Extract the (X, Y) coordinate from the center of the cell holding the provided text.  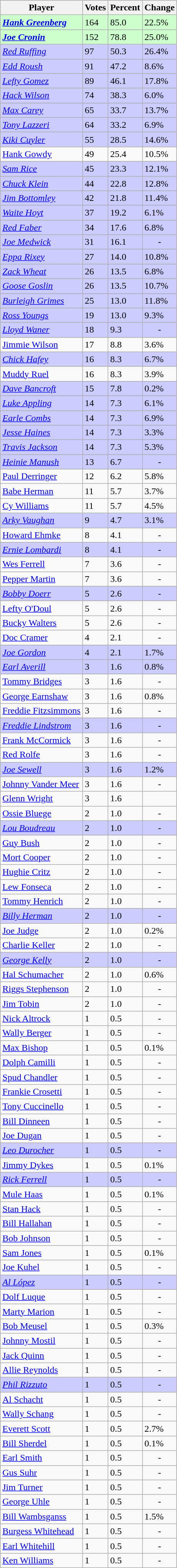
9.3% (160, 315)
12 (95, 476)
Spud Chandler (41, 1077)
4.7 (125, 520)
Sam Rice (41, 169)
8.8 (125, 344)
28.5 (125, 139)
Hank Gowdy (41, 154)
65 (95, 110)
Chick Hafey (41, 359)
10.7% (160, 286)
Billy Herman (41, 916)
21.8 (125, 198)
Johnny Mostil (41, 1341)
Allie Reynolds (41, 1370)
17 (95, 344)
85.0 (125, 22)
Guy Bush (41, 843)
Everett Scott (41, 1429)
Freddie Fitzsimmons (41, 711)
Babe Herman (41, 491)
3.1% (160, 520)
Ernie Lombardi (41, 550)
164 (95, 22)
10.5% (160, 154)
Bill Hallahan (41, 1224)
Joe Cronin (41, 37)
Tommy Bridges (41, 682)
91 (95, 66)
Ossie Bluege (41, 813)
Jimmy Dykes (41, 1165)
14.0 (125, 257)
Joe Sewell (41, 769)
16.1 (125, 242)
27 (95, 257)
Charlie Keller (41, 945)
Player (41, 8)
3.9% (160, 374)
78.8 (125, 37)
3.7% (160, 491)
Red Rolfe (41, 755)
Goose Goslin (41, 286)
Sam Jones (41, 1253)
Zack Wheat (41, 271)
Waite Hoyt (41, 213)
18 (95, 330)
Tony Cuccinello (41, 1106)
89 (95, 81)
4.5% (160, 506)
Jesse Haines (41, 433)
Jim Tobin (41, 1004)
Bill Dinneen (41, 1121)
Wally Schang (41, 1414)
46.1 (125, 81)
55 (95, 139)
Tony Lazzeri (41, 125)
0.3% (160, 1326)
12.8% (160, 184)
50.3 (125, 52)
Jack Quinn (41, 1355)
74 (95, 95)
Arky Vaughan (41, 520)
Freddie Lindstrom (41, 725)
Wally Berger (41, 1033)
Jim Turner (41, 1487)
23.3 (125, 169)
Ross Youngs (41, 315)
Frankie Crosetti (41, 1092)
0.6% (160, 975)
Tommy Henrich (41, 901)
1.2% (160, 769)
6.2 (125, 476)
George Uhle (41, 1502)
Earle Combs (41, 418)
44 (95, 184)
3.3% (160, 433)
Hack Wilson (41, 95)
Percent (125, 8)
Cy Williams (41, 506)
Hank Greenberg (41, 22)
Joe Dugan (41, 1136)
49 (95, 154)
25.4 (125, 154)
2.7% (160, 1429)
9.3 (125, 330)
Eppa Rixey (41, 257)
Frank McCormick (41, 740)
12.1% (160, 169)
Mule Haas (41, 1194)
Gus Suhr (41, 1473)
Bucky Walters (41, 623)
10.8% (160, 257)
Votes (95, 8)
Bob Meusel (41, 1326)
Stan Hack (41, 1209)
Riggs Stephenson (41, 989)
Paul Derringer (41, 476)
31 (95, 242)
Bill Sherdel (41, 1443)
9 (95, 520)
Burgess Whitehead (41, 1531)
Phil Rizzuto (41, 1385)
64 (95, 125)
Nick Altrock (41, 1018)
George Earnshaw (41, 696)
Dolph Camilli (41, 1062)
Ken Williams (41, 1560)
1.7% (160, 652)
Lefty O'Doul (41, 608)
Joe Gordon (41, 652)
17.6 (125, 227)
Max Carey (41, 110)
Al Schacht (41, 1399)
Leo Durocher (41, 1150)
6.7 (125, 462)
Chuck Klein (41, 184)
Muddy Ruel (41, 374)
38.3 (125, 95)
Burleigh Grimes (41, 301)
5.3% (160, 447)
Hughie Critz (41, 872)
Kiki Cuyler (41, 139)
Joe Medwick (41, 242)
Dave Bancroft (41, 388)
Doc Cramer (41, 637)
Red Ruffing (41, 52)
Hal Schumacher (41, 975)
Earl Whitehill (41, 1546)
33.7 (125, 110)
Red Faber (41, 227)
Jimmie Wilson (41, 344)
22.8 (125, 184)
Joe Judge (41, 931)
Bill Wambsganss (41, 1516)
13.7% (160, 110)
19 (95, 315)
6.0% (160, 95)
Jim Bottomley (41, 198)
33.2 (125, 125)
47.2 (125, 66)
Joe Kuhel (41, 1267)
Rick Ferrell (41, 1180)
Lloyd Waner (41, 330)
5.8% (160, 476)
13 (95, 462)
Earl Smith (41, 1458)
6.7% (160, 359)
Edd Roush (41, 66)
Change (160, 8)
Howard Ehmke (41, 535)
Max Bishop (41, 1048)
Al López (41, 1282)
Wes Ferrell (41, 564)
Marty Marion (41, 1311)
Bob Johnson (41, 1238)
1.5% (160, 1516)
Heinie Manush (41, 462)
11.4% (160, 198)
14.6% (160, 139)
Lefty Gomez (41, 81)
22.5% (160, 22)
25 (95, 301)
Travis Jackson (41, 447)
15 (95, 388)
17.8% (160, 81)
Earl Averill (41, 667)
Lew Fonseca (41, 886)
Luke Appling (41, 403)
Pepper Martin (41, 579)
37 (95, 213)
Lou Boudreau (41, 828)
97 (95, 52)
Dolf Luque (41, 1297)
Glenn Wright (41, 799)
11.8% (160, 301)
3.6% (160, 344)
45 (95, 169)
26.4% (160, 52)
42 (95, 198)
25.0% (160, 37)
19.2 (125, 213)
34 (95, 227)
152 (95, 37)
George Kelly (41, 960)
7.8 (125, 388)
Mort Cooper (41, 857)
Bobby Doerr (41, 593)
8.6% (160, 66)
Johnny Vander Meer (41, 784)
